Capture the cell that displays the provided text and extract its [X, Y] central coordinate. 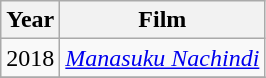
2018 [30, 58]
Manasuku Nachindi [162, 58]
Year [30, 20]
Film [162, 20]
